From the cell containing the given text, extract its center point as [x, y] coordinate. 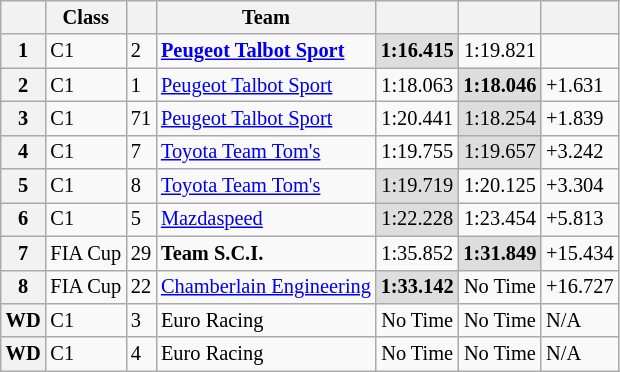
+1.631 [580, 85]
1:20.125 [500, 186]
1:20.441 [418, 118]
+1.839 [580, 118]
6 [24, 219]
1:19.821 [500, 51]
Team [266, 17]
1:19.755 [418, 152]
+5.813 [580, 219]
1:18.063 [418, 85]
1:23.454 [500, 219]
+16.727 [580, 287]
1:22.228 [418, 219]
1:33.142 [418, 287]
Chamberlain Engineering [266, 287]
+3.242 [580, 152]
1:31.849 [500, 253]
+3.304 [580, 186]
1:18.254 [500, 118]
22 [141, 287]
71 [141, 118]
Team S.C.I. [266, 253]
+15.434 [580, 253]
1:19.657 [500, 152]
29 [141, 253]
1:35.852 [418, 253]
1:18.046 [500, 85]
1:16.415 [418, 51]
Mazdaspeed [266, 219]
1:19.719 [418, 186]
Class [86, 17]
